Find where the given text appears and provide that cell's center as [X, Y] coordinate. 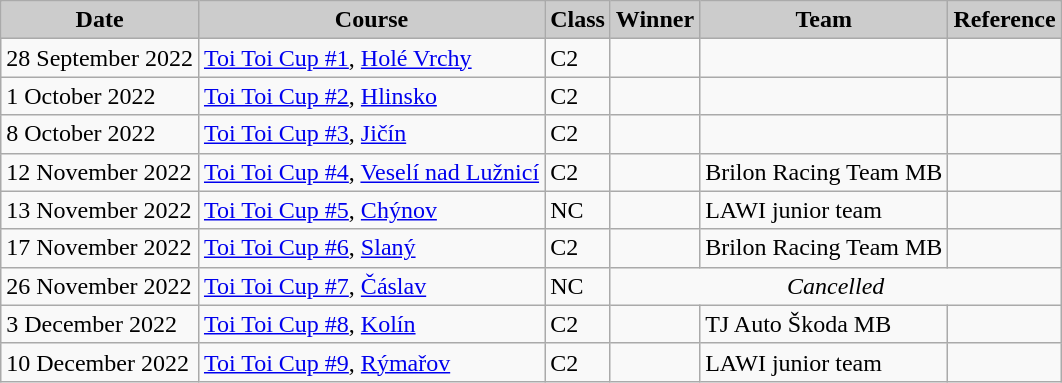
Toi Toi Cup #6, Slaný [371, 248]
12 November 2022 [100, 172]
Toi Toi Cup #1, Holé Vrchy [371, 58]
Date [100, 20]
10 December 2022 [100, 362]
3 December 2022 [100, 324]
Reference [1004, 20]
Toi Toi Cup #5, Chýnov [371, 210]
28 September 2022 [100, 58]
TJ Auto Škoda MB [824, 324]
13 November 2022 [100, 210]
Toi Toi Cup #3, Jičín [371, 134]
Course [371, 20]
8 October 2022 [100, 134]
Team [824, 20]
1 October 2022 [100, 96]
Toi Toi Cup #4, Veselí nad Lužnicí [371, 172]
Toi Toi Cup #8, Kolín [371, 324]
Winner [654, 20]
Toi Toi Cup #9, Rýmařov [371, 362]
Toi Toi Cup #2, Hlinsko [371, 96]
17 November 2022 [100, 248]
26 November 2022 [100, 286]
Cancelled [836, 286]
Toi Toi Cup #7, Čáslav [371, 286]
Class [578, 20]
